Capture the cell that displays the provided text and extract its (x, y) central coordinate. 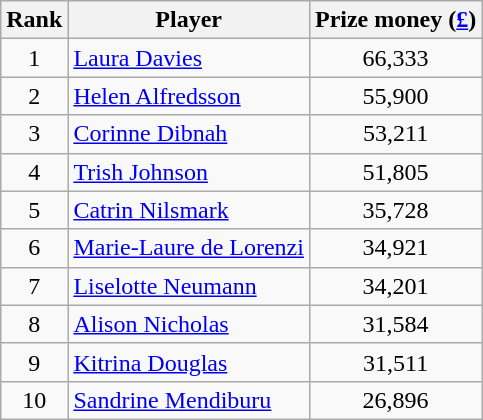
Sandrine Mendiburu (189, 400)
9 (34, 362)
3 (34, 134)
1 (34, 58)
Prize money (£) (395, 20)
26,896 (395, 400)
Catrin Nilsmark (189, 210)
Liselotte Neumann (189, 286)
7 (34, 286)
31,511 (395, 362)
51,805 (395, 172)
Trish Johnson (189, 172)
5 (34, 210)
Marie-Laure de Lorenzi (189, 248)
Player (189, 20)
Alison Nicholas (189, 324)
Rank (34, 20)
Helen Alfredsson (189, 96)
Laura Davies (189, 58)
10 (34, 400)
Corinne Dibnah (189, 134)
55,900 (395, 96)
2 (34, 96)
34,201 (395, 286)
31,584 (395, 324)
53,211 (395, 134)
4 (34, 172)
66,333 (395, 58)
8 (34, 324)
Kitrina Douglas (189, 362)
6 (34, 248)
34,921 (395, 248)
35,728 (395, 210)
